Identify which cell holds the provided text, then report its (x, y) central coordinate. 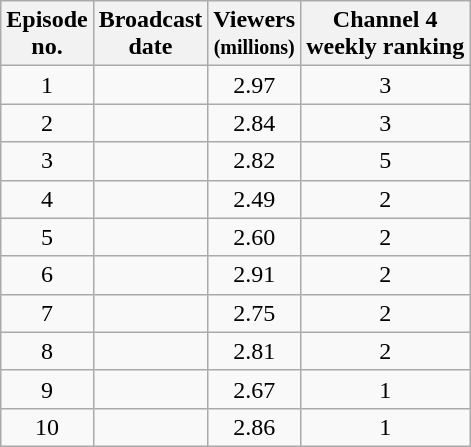
2.75 (254, 313)
Channel 4weekly ranking (386, 34)
2.81 (254, 351)
Broadcastdate (150, 34)
2.49 (254, 199)
4 (47, 199)
2.97 (254, 85)
7 (47, 313)
9 (47, 389)
6 (47, 275)
2.91 (254, 275)
Episodeno. (47, 34)
10 (47, 427)
2.84 (254, 123)
Viewers(millions) (254, 34)
2.82 (254, 161)
8 (47, 351)
2.67 (254, 389)
2.86 (254, 427)
2.60 (254, 237)
